Return the [x, y] coordinate for the center point of the cell that contains the specified text.  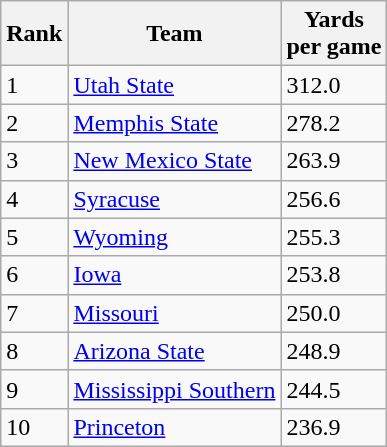
255.3 [334, 237]
Wyoming [174, 237]
2 [34, 123]
4 [34, 199]
Iowa [174, 275]
Team [174, 34]
5 [34, 237]
263.9 [334, 161]
Princeton [174, 427]
7 [34, 313]
3 [34, 161]
256.6 [334, 199]
Memphis State [174, 123]
250.0 [334, 313]
Arizona State [174, 351]
9 [34, 389]
Utah State [174, 85]
253.8 [334, 275]
Rank [34, 34]
248.9 [334, 351]
Yardsper game [334, 34]
278.2 [334, 123]
244.5 [334, 389]
Missouri [174, 313]
6 [34, 275]
8 [34, 351]
Mississippi Southern [174, 389]
10 [34, 427]
1 [34, 85]
312.0 [334, 85]
236.9 [334, 427]
Syracuse [174, 199]
New Mexico State [174, 161]
